Detect which cell encompasses the target text, then output its (x, y) center coordinate. 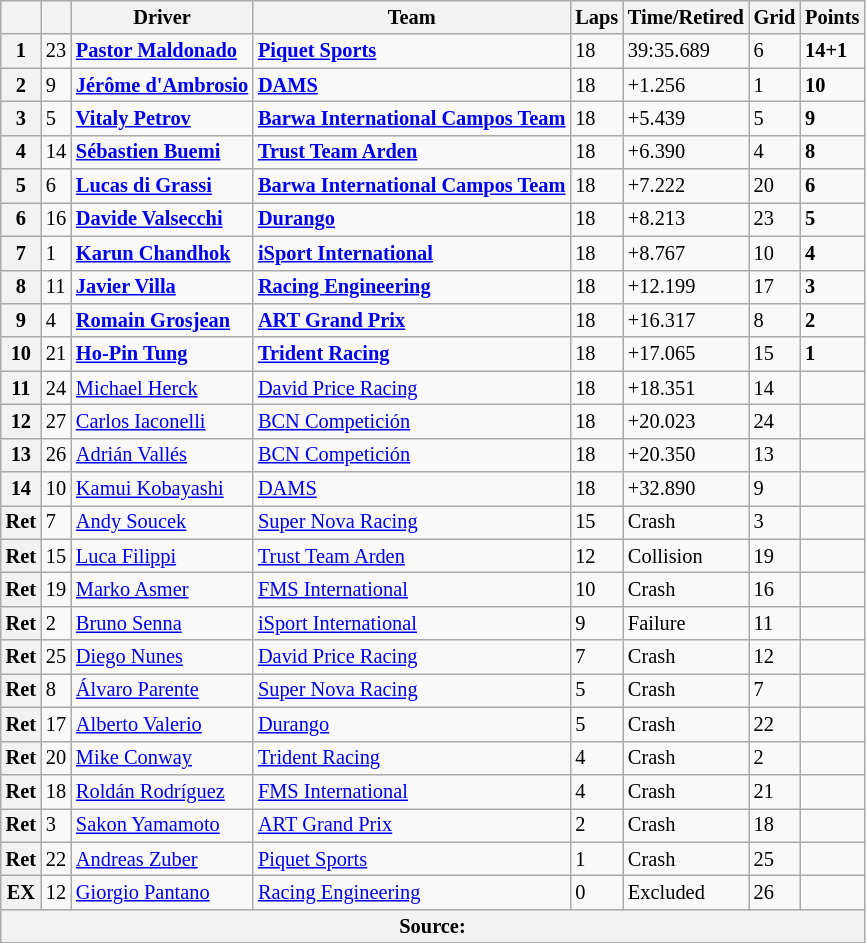
Davide Valsecchi (162, 219)
+8.213 (686, 219)
+6.390 (686, 152)
Vitaly Petrov (162, 118)
Andreas Zuber (162, 859)
+32.890 (686, 489)
Team (412, 17)
Romain Grosjean (162, 320)
0 (596, 892)
39:35.689 (686, 51)
+1.256 (686, 85)
Javier Villa (162, 287)
+7.222 (686, 186)
Carlos Iaconelli (162, 421)
Pastor Maldonado (162, 51)
+5.439 (686, 118)
Adrián Vallés (162, 455)
+8.767 (686, 253)
Alberto Valerio (162, 724)
+16.317 (686, 320)
Giorgio Pantano (162, 892)
+20.023 (686, 421)
EX (21, 892)
Collision (686, 556)
Bruno Senna (162, 623)
Luca Filippi (162, 556)
Grid (775, 17)
Source: (433, 926)
+12.199 (686, 287)
Sébastien Buemi (162, 152)
Driver (162, 17)
14+1 (832, 51)
Laps (596, 17)
Sakon Yamamoto (162, 825)
Ho-Pin Tung (162, 354)
Points (832, 17)
+18.351 (686, 388)
Mike Conway (162, 758)
27 (56, 421)
Diego Nunes (162, 657)
Time/Retired (686, 17)
Karun Chandhok (162, 253)
Failure (686, 623)
Marko Asmer (162, 589)
+17.065 (686, 354)
Kamui Kobayashi (162, 489)
Jérôme d'Ambrosio (162, 85)
Excluded (686, 892)
Roldán Rodríguez (162, 791)
Lucas di Grassi (162, 186)
Álvaro Parente (162, 690)
Michael Herck (162, 388)
Andy Soucek (162, 522)
+20.350 (686, 455)
